Provide the (x, y) coordinate of the cell's center where the given text is located.  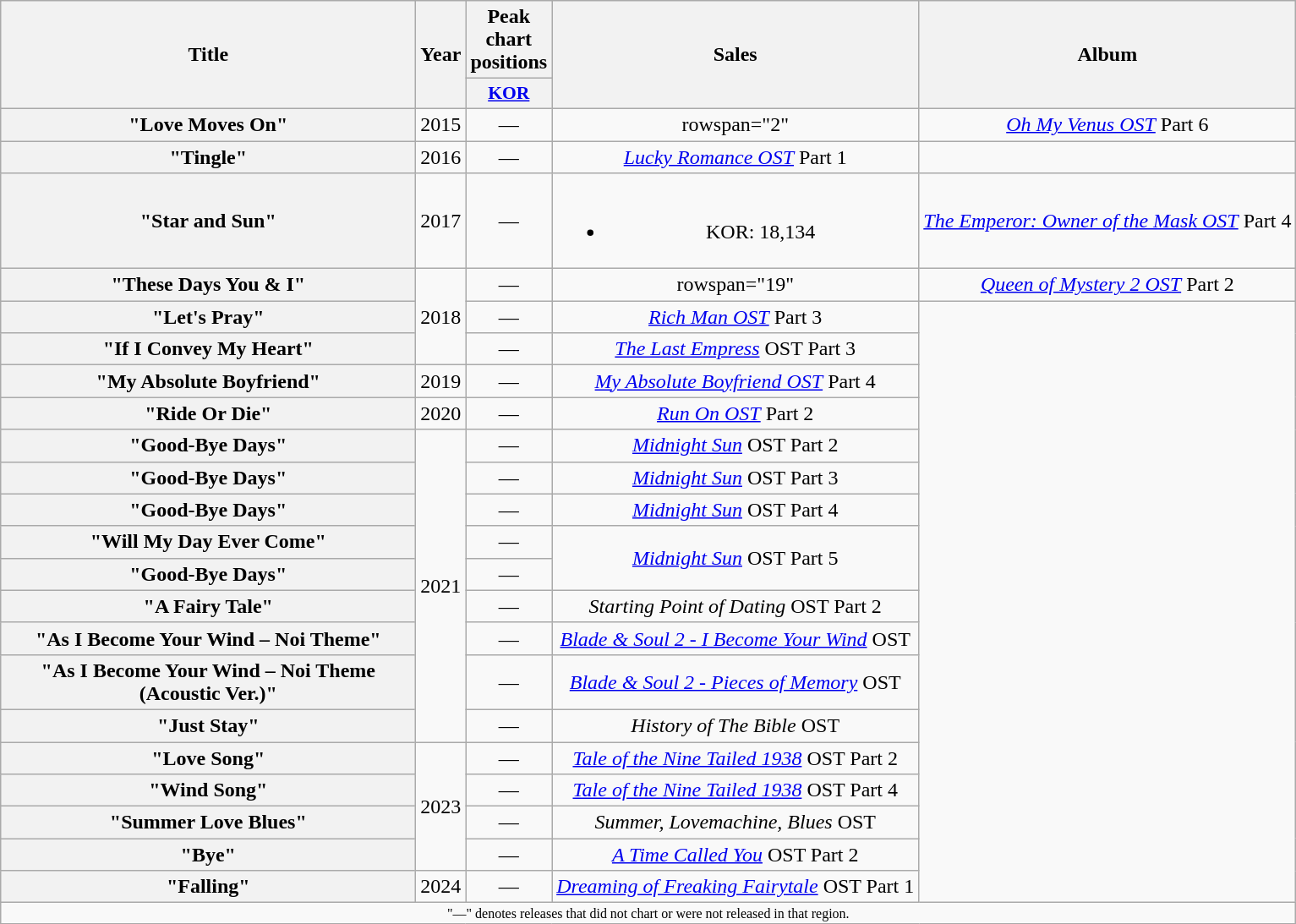
"If I Convey My Heart" (208, 349)
rowspan="2" (735, 124)
"Tingle" (208, 156)
Album (1107, 55)
Starting Point of Dating OST Part 2 (735, 606)
Midnight Sun OST Part 2 (735, 446)
A Time Called You OST Part 2 (735, 855)
"Summer Love Blues" (208, 823)
2017 (441, 221)
"Bye" (208, 855)
"These Days You & I" (208, 285)
Peak chart positions (509, 40)
"Love Song" (208, 758)
2018 (441, 317)
My Absolute Boyfriend OST Part 4 (735, 381)
"A Fairy Tale" (208, 606)
Year (441, 55)
2019 (441, 381)
History of The Bible OST (735, 725)
2020 (441, 413)
"Just Stay" (208, 725)
"Wind Song" (208, 790)
"Will My Day Ever Come" (208, 542)
Queen of Mystery 2 OST Part 2 (1107, 285)
Dreaming of Freaking Fairytale OST Part 1 (735, 887)
Blade & Soul 2 - Pieces of Memory OST (735, 681)
2024 (441, 887)
Midnight Sun OST Part 4 (735, 510)
The Last Empress OST Part 3 (735, 349)
"Love Moves On" (208, 124)
"Let's Pray" (208, 317)
"As I Become Your Wind – Noi Theme (Acoustic Ver.)" (208, 681)
Sales (735, 55)
KOR (509, 94)
The Emperor: Owner of the Mask OST Part 4 (1107, 221)
2021 (441, 586)
"As I Become Your Wind – Noi Theme" (208, 638)
"Star and Sun" (208, 221)
Tale of the Nine Tailed 1938 OST Part 2 (735, 758)
Title (208, 55)
Tale of the Nine Tailed 1938 OST Part 4 (735, 790)
2015 (441, 124)
Blade & Soul 2 - I Become Your Wind OST (735, 638)
"Ride Or Die" (208, 413)
Oh My Venus OST Part 6 (1107, 124)
"—" denotes releases that did not chart or were not released in that region. (648, 913)
Run On OST Part 2 (735, 413)
rowspan="19" (735, 285)
2023 (441, 806)
"Falling" (208, 887)
Lucky Romance OST Part 1 (735, 156)
Midnight Sun OST Part 5 (735, 558)
Midnight Sun OST Part 3 (735, 478)
Summer, Lovemachine, Blues OST (735, 823)
2016 (441, 156)
Rich Man OST Part 3 (735, 317)
"My Absolute Boyfriend" (208, 381)
KOR: 18,134 (735, 221)
